Pinpoint the cell where the given text exists, returning its [x, y] midpoint coordinate. 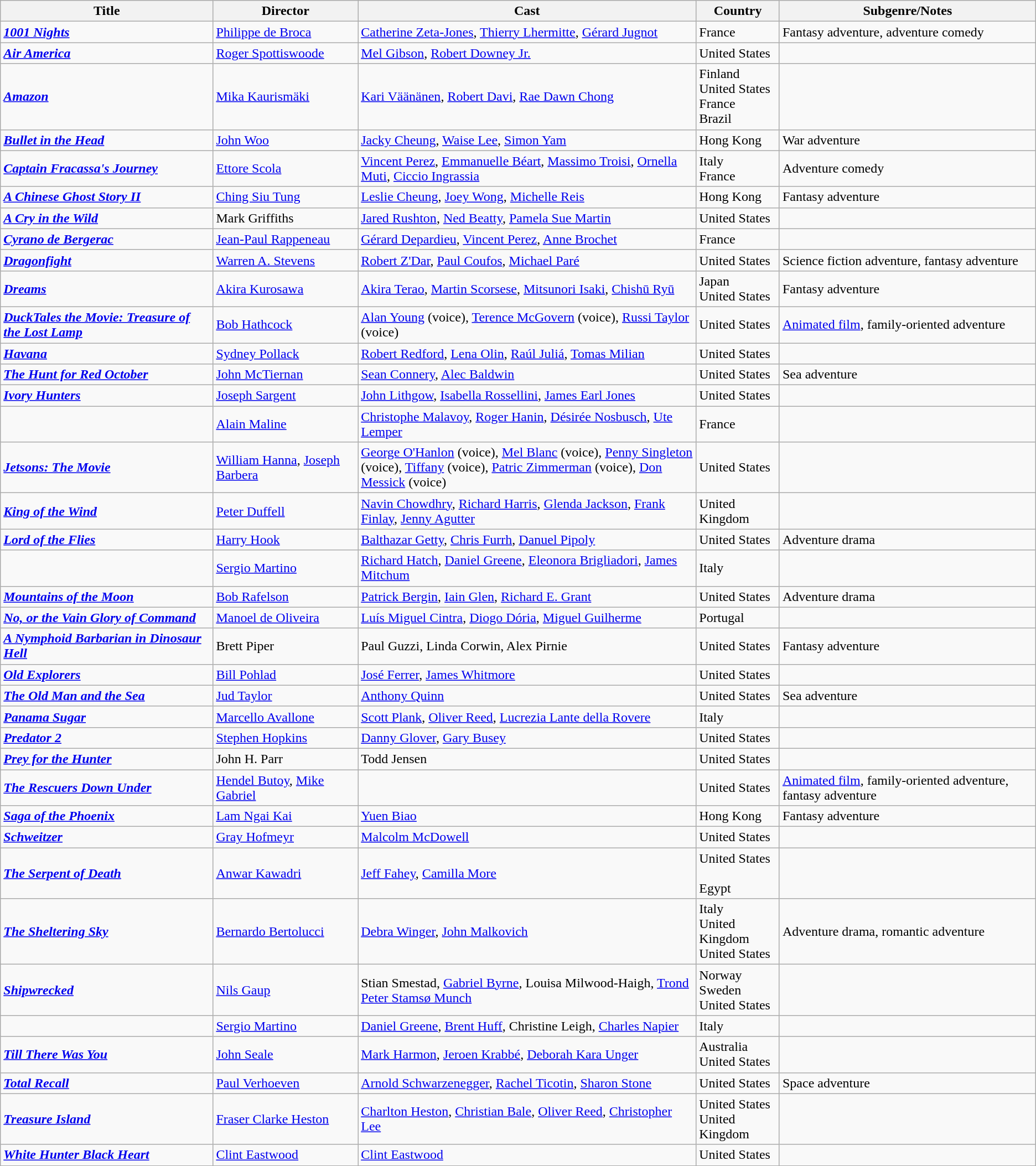
Animated film, family-oriented adventure, fantasy adventure [908, 787]
A Nymphoid Barbarian in Dinosaur Hell [107, 646]
Gérard Depardieu, Vincent Perez, Anne Brochet [527, 239]
ItalyFrance [738, 168]
Anthony Quinn [527, 696]
Richard Hatch, Daniel Greene, Eleonora Brigliadori, James Mitchum [527, 568]
Yuen Biao [527, 816]
Luís Miguel Cintra, Diogo Dória, Miguel Guilherme [527, 618]
Saga of the Phoenix [107, 816]
The Serpent of Death [107, 873]
Lord of the Flies [107, 540]
Roger Spottiswoode [286, 53]
Alain Maline [286, 424]
Schweitzer [107, 837]
Jeff Fahey, Camilla More [527, 873]
Mel Gibson, Robert Downey Jr. [527, 53]
Adventure comedy [908, 168]
Debra Winger, John Malkovich [527, 932]
Ching Siu Tung [286, 197]
John H. Parr [286, 759]
Sydney Pollack [286, 354]
DuckTales the Movie: Treasure of the Lost Lamp [107, 324]
Robert Z'Dar, Paul Coufos, Michael Paré [527, 260]
Ivory Hunters [107, 396]
United Kingdom [738, 511]
Stephen Hopkins [286, 738]
Subgenre/Notes [908, 11]
Sean Connery, Alec Baldwin [527, 375]
Portugal [738, 618]
Peter Duffell [286, 511]
A Cry in the Wild [107, 218]
Harry Hook [286, 540]
Brett Piper [286, 646]
War adventure [908, 140]
Dragonfight [107, 260]
José Ferrer, James Whitmore [527, 675]
Navin Chowdhry, Richard Harris, Glenda Jackson, Frank Finlay, Jenny Agutter [527, 511]
Lam Ngai Kai [286, 816]
King of the Wind [107, 511]
Joseph Sargent [286, 396]
Amazon [107, 96]
John McTiernan [286, 375]
Scott Plank, Oliver Reed, Lucrezia Lante della Rovere [527, 717]
Paul Guzzi, Linda Corwin, Alex Pirnie [527, 646]
Treasure Island [107, 1119]
Bill Pohlad [286, 675]
Fantasy adventure, adventure comedy [908, 32]
Danny Glover, Gary Busey [527, 738]
Bullet in the Head [107, 140]
Anwar Kawadri [286, 873]
Havana [107, 354]
Mark Harmon, Jeroen Krabbé, Deborah Kara Unger [527, 1055]
Jacky Cheung, Waise Lee, Simon Yam [527, 140]
Bob Rafelson [286, 597]
Fraser Clarke Heston [286, 1119]
Captain Fracassa's Journey [107, 168]
Predator 2 [107, 738]
Adventure drama, romantic adventure [908, 932]
Jetsons: The Movie [107, 468]
1001 Nights [107, 32]
Manoel de Oliveira [286, 618]
John Seale [286, 1055]
Mika Kaurismäki [286, 96]
AustraliaUnited States [738, 1055]
Philippe de Broca [286, 32]
The Old Man and the Sea [107, 696]
Science fiction adventure, fantasy adventure [908, 260]
Hendel Butoy, Mike Gabriel [286, 787]
Charlton Heston, Christian Bale, Oliver Reed, Christopher Lee [527, 1119]
Warren A. Stevens [286, 260]
Prey for the Hunter [107, 759]
FinlandUnited StatesFranceBrazil [738, 96]
Cast [527, 11]
The Hunt for Red October [107, 375]
Panama Sugar [107, 717]
Robert Redford, Lena Olin, Raúl Juliá, Tomas Milian [527, 354]
Alan Young (voice), Terence McGovern (voice), Russi Taylor (voice) [527, 324]
Marcello Avallone [286, 717]
Daniel Greene, Brent Huff, Christine Leigh, Charles Napier [527, 1026]
Jean-Paul Rappeneau [286, 239]
A Chinese Ghost Story II [107, 197]
NorwaySwedenUnited States [738, 990]
Title [107, 11]
Bob Hathcock [286, 324]
Jared Rushton, Ned Beatty, Pamela Sue Martin [527, 218]
Vincent Perez, Emmanuelle Béart, Massimo Troisi, Ornella Muti, Ciccio Ingrassia [527, 168]
William Hanna, Joseph Barbera [286, 468]
JapanUnited States [738, 289]
Cyrano de Bergerac [107, 239]
White Hunter Black Heart [107, 1155]
Mark Griffiths [286, 218]
Akira Terao, Martin Scorsese, Mitsunori Isaki, Chishū Ryū [527, 289]
Shipwrecked [107, 990]
John Lithgow, Isabella Rossellini, James Earl Jones [527, 396]
Till There Was You [107, 1055]
The Rescuers Down Under [107, 787]
Nils Gaup [286, 990]
Paul Verhoeven [286, 1083]
Christophe Malavoy, Roger Hanin, Désirée Nosbusch, Ute Lemper [527, 424]
John Woo [286, 140]
Director [286, 11]
United StatesEgypt [738, 873]
Air America [107, 53]
Patrick Bergin, Iain Glen, Richard E. Grant [527, 597]
Todd Jensen [527, 759]
George O'Hanlon (voice), Mel Blanc (voice), Penny Singleton (voice), Tiffany (voice), Patric Zimmerman (voice), Don Messick (voice) [527, 468]
Stian Smestad, Gabriel Byrne, Louisa Milwood-Haigh, Trond Peter Stamsø Munch [527, 990]
Dreams [107, 289]
Arnold Schwarzenegger, Rachel Ticotin, Sharon Stone [527, 1083]
Kari Väänänen, Robert Davi, Rae Dawn Chong [527, 96]
Space adventure [908, 1083]
Old Explorers [107, 675]
No, or the Vain Glory of Command [107, 618]
The Sheltering Sky [107, 932]
Akira Kurosawa [286, 289]
Malcolm McDowell [527, 837]
Leslie Cheung, Joey Wong, Michelle Reis [527, 197]
Jud Taylor [286, 696]
Gray Hofmeyr [286, 837]
Total Recall [107, 1083]
ItalyUnited KingdomUnited States [738, 932]
Ettore Scola [286, 168]
Bernardo Bertolucci [286, 932]
Country [738, 11]
Mountains of the Moon [107, 597]
Animated film, family-oriented adventure [908, 324]
Balthazar Getty, Chris Furrh, Danuel Pipoly [527, 540]
Catherine Zeta-Jones, Thierry Lhermitte, Gérard Jugnot [527, 32]
United StatesUnited Kingdom [738, 1119]
